Capture the cell that displays the provided text and extract its (X, Y) central coordinate. 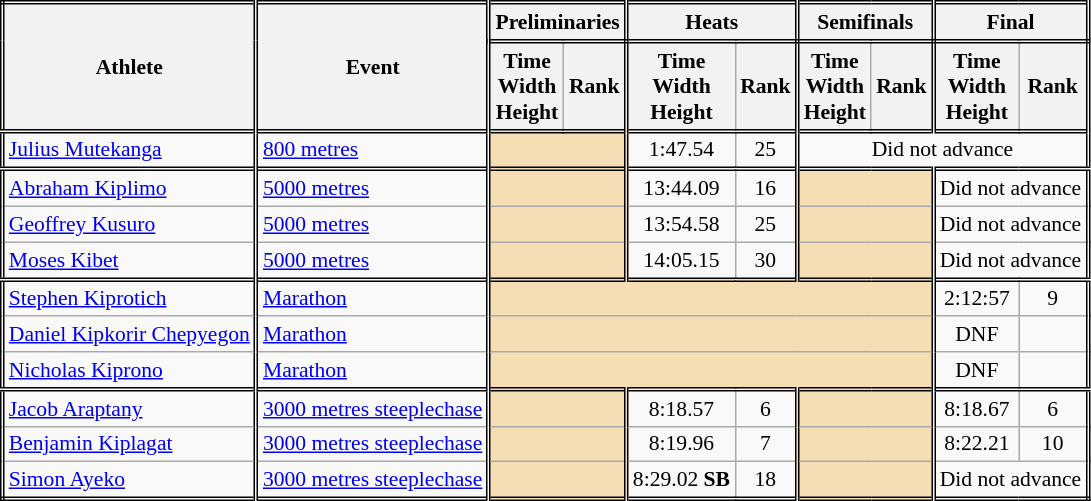
Nicholas Kiprono (129, 370)
1:47.54 (680, 150)
2:12:57 (976, 298)
Benjamin Kiplagat (129, 444)
Stephen Kiprotich (129, 298)
8:18.67 (976, 408)
13:54.58 (680, 225)
Daniel Kipkorir Chepyegon (129, 335)
13:44.09 (680, 188)
800 metres (372, 150)
Heats (712, 22)
Semifinals (865, 22)
Athlete (129, 67)
30 (766, 260)
Geoffrey Kusuro (129, 225)
Event (372, 67)
Jacob Araptany (129, 408)
Moses Kibet (129, 260)
Preliminaries (558, 22)
8:18.57 (680, 408)
Simon Ayeko (129, 480)
Final (1010, 22)
7 (766, 444)
18 (766, 480)
16 (766, 188)
14:05.15 (680, 260)
Julius Mutekanga (129, 150)
Abraham Kiplimo (129, 188)
10 (1054, 444)
8:29.02 SB (680, 480)
8:19.96 (680, 444)
8:22.21 (976, 444)
9 (1054, 298)
